Search for the cell housing the specified text and yield its (x, y) center coordinate. 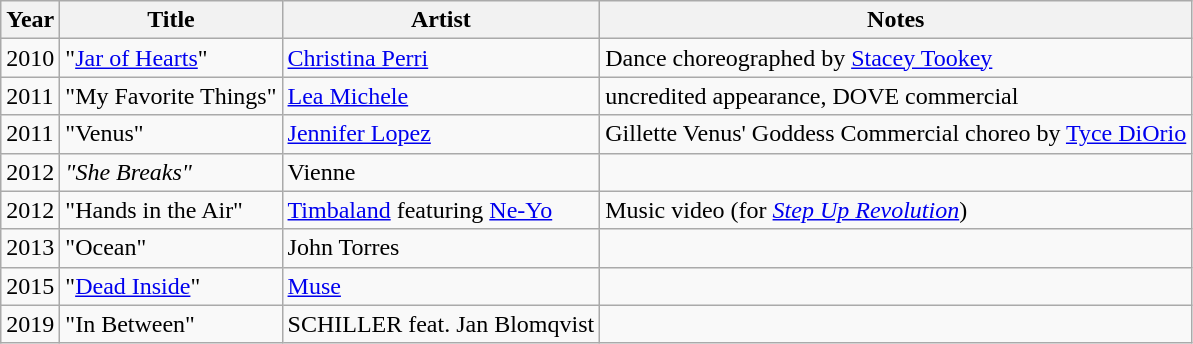
Notes (896, 20)
2013 (30, 248)
"She Breaks" (171, 172)
Music video (for Step Up Revolution) (896, 210)
Christina Perri (441, 58)
2010 (30, 58)
"Venus" (171, 134)
"My Favorite Things" (171, 96)
Timbaland featuring Ne-Yo (441, 210)
uncredited appearance, DOVE commercial (896, 96)
Artist (441, 20)
Title (171, 20)
"Jar of Hearts" (171, 58)
Gillette Venus' Goddess Commercial choreo by Tyce DiOrio (896, 134)
2015 (30, 286)
Lea Michele (441, 96)
Jennifer Lopez (441, 134)
"In Between" (171, 324)
SCHILLER feat. Jan Blomqvist (441, 324)
2019 (30, 324)
John Torres (441, 248)
"Ocean" (171, 248)
Vienne (441, 172)
"Dead Inside" (171, 286)
"Hands in the Air" (171, 210)
Dance choreographed by Stacey Tookey (896, 58)
Year (30, 20)
Muse (441, 286)
